Output the [x, y] coordinate of the center of the cell containing the given text.  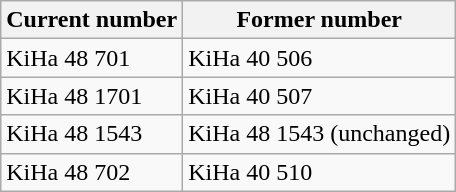
KiHa 48 701 [92, 58]
Former number [320, 20]
KiHa 40 507 [320, 96]
KiHa 40 506 [320, 58]
KiHa 48 1543 [92, 134]
Current number [92, 20]
KiHa 48 1543 (unchanged) [320, 134]
KiHa 40 510 [320, 172]
KiHa 48 702 [92, 172]
KiHa 48 1701 [92, 96]
